Capture the cell that displays the provided text and extract its [X, Y] central coordinate. 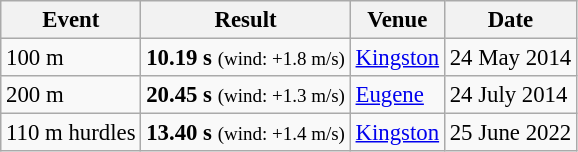
Venue [397, 20]
10.19 s (wind: +1.8 m/s) [246, 58]
200 m [71, 95]
24 July 2014 [510, 95]
Date [510, 20]
Eugene [397, 95]
13.40 s (wind: +1.4 m/s) [246, 133]
24 May 2014 [510, 58]
20.45 s (wind: +1.3 m/s) [246, 95]
100 m [71, 58]
Event [71, 20]
25 June 2022 [510, 133]
110 m hurdles [71, 133]
Result [246, 20]
